Return the [x, y] coordinate for the center point of the cell that contains the specified text.  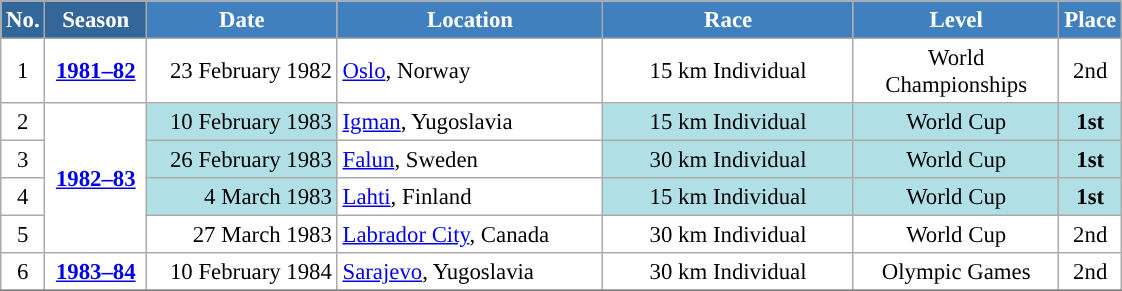
4 March 1983 [242, 197]
Lahti, Finland [470, 197]
10 February 1983 [242, 122]
Date [242, 20]
No. [23, 20]
Race [728, 20]
2 [23, 122]
Labrador City, Canada [470, 235]
4 [23, 197]
Season [96, 20]
23 February 1982 [242, 72]
1981–82 [96, 72]
26 February 1983 [242, 160]
Falun, Sweden [470, 160]
Igman, Yugoslavia [470, 122]
Location [470, 20]
World Championships [956, 72]
3 [23, 160]
Level [956, 20]
1982–83 [96, 178]
Oslo, Norway [470, 72]
1 [23, 72]
Place [1090, 20]
5 [23, 235]
27 March 1983 [242, 235]
